Return [x, y] of the center of cell containing provided text 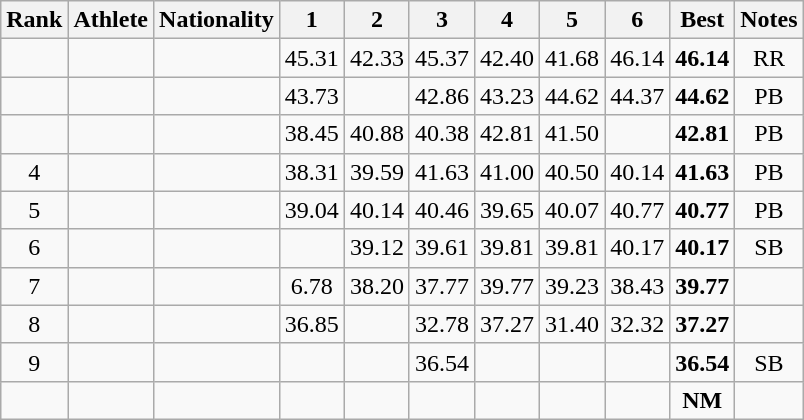
41.68 [572, 58]
Athlete [111, 20]
45.37 [442, 58]
Nationality [217, 20]
39.61 [442, 248]
39.59 [376, 172]
39.12 [376, 248]
32.32 [638, 324]
40.88 [376, 134]
38.43 [638, 286]
43.23 [506, 96]
42.40 [506, 58]
42.33 [376, 58]
Rank [34, 20]
45.31 [312, 58]
43.73 [312, 96]
32.78 [442, 324]
39.23 [572, 286]
31.40 [572, 324]
7 [34, 286]
8 [34, 324]
40.50 [572, 172]
37.77 [442, 286]
40.46 [442, 210]
40.07 [572, 210]
3 [442, 20]
38.45 [312, 134]
39.65 [506, 210]
2 [376, 20]
NM [702, 400]
40.38 [442, 134]
Notes [769, 20]
RR [769, 58]
6.78 [312, 286]
Best [702, 20]
38.20 [376, 286]
41.00 [506, 172]
42.86 [442, 96]
41.50 [572, 134]
44.37 [638, 96]
9 [34, 362]
1 [312, 20]
39.04 [312, 210]
36.85 [312, 324]
38.31 [312, 172]
